Capture the cell that displays the provided text and extract its (X, Y) central coordinate. 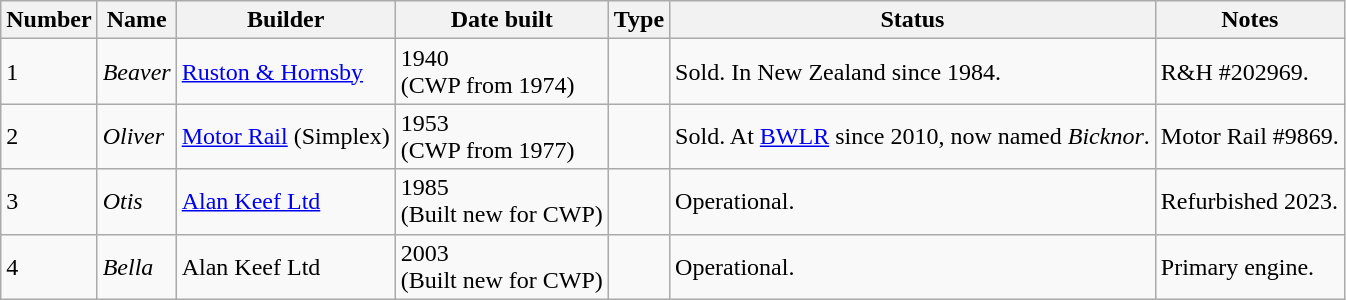
Sold. In New Zealand since 1984. (913, 72)
2003(Built new for CWP) (502, 266)
4 (49, 266)
Builder (286, 20)
Ruston & Hornsby (286, 72)
R&H #202969. (1250, 72)
Name (136, 20)
Status (913, 20)
Motor Rail #9869. (1250, 136)
Refurbished 2023. (1250, 202)
Beaver (136, 72)
Sold. At BWLR since 2010, now named Bicknor. (913, 136)
Motor Rail (Simplex) (286, 136)
Number (49, 20)
3 (49, 202)
2 (49, 136)
1953(CWP from 1977) (502, 136)
Date built (502, 20)
Primary engine. (1250, 266)
1940(CWP from 1974) (502, 72)
Oliver (136, 136)
Type (638, 20)
Otis (136, 202)
1 (49, 72)
Notes (1250, 20)
1985(Built new for CWP) (502, 202)
Bella (136, 266)
